Scan for the cell matching the given text and deliver its [x, y] coordinate at center. 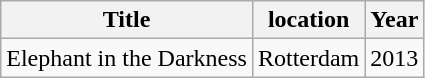
Rotterdam [308, 58]
Title [127, 20]
Elephant in the Darkness [127, 58]
2013 [394, 58]
Year [394, 20]
location [308, 20]
